For the text-containing cell, return its midpoint in (X, Y) coordinate format. 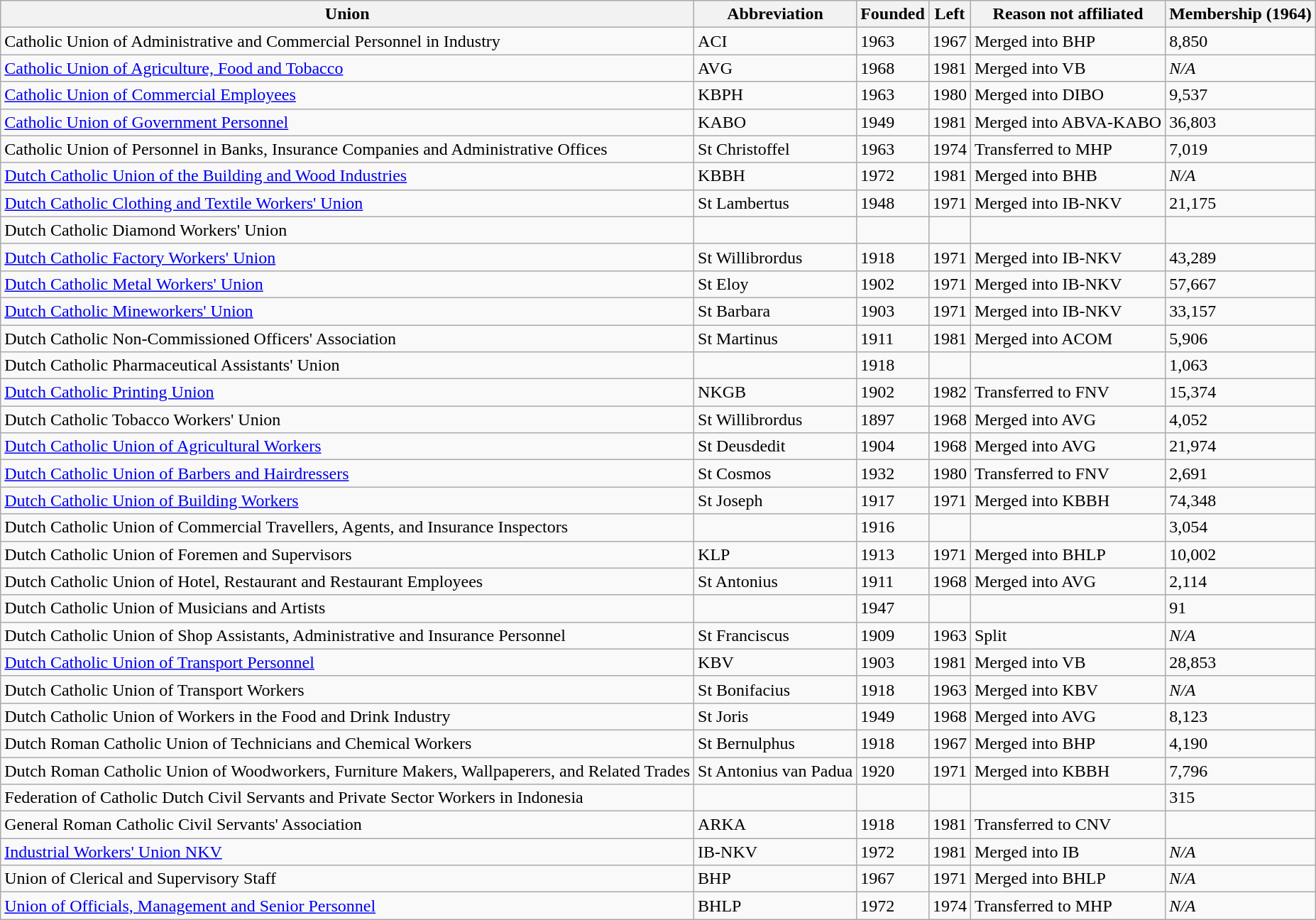
KBBH (775, 176)
Federation of Catholic Dutch Civil Servants and Private Sector Workers in Indonesia (348, 798)
315 (1241, 798)
Dutch Catholic Factory Workers' Union (348, 257)
91 (1241, 608)
ACI (775, 41)
Union of Clerical and Supervisory Staff (348, 879)
Dutch Roman Catholic Union of Technicians and Chemical Workers (348, 743)
1947 (893, 608)
7,796 (1241, 770)
Reason not affiliated (1068, 14)
5,906 (1241, 339)
St Bernulphus (775, 743)
NKGB (775, 393)
74,348 (1241, 500)
10,002 (1241, 554)
1,063 (1241, 366)
Catholic Union of Government Personnel (348, 122)
Merged into DIBO (1068, 95)
St Joris (775, 716)
1917 (893, 500)
St Deusdedit (775, 447)
Dutch Roman Catholic Union of Woodworkers, Furniture Makers, Wallpaperers, and Related Trades (348, 770)
ARKA (775, 825)
57,667 (1241, 284)
7,019 (1241, 149)
28,853 (1241, 662)
General Roman Catholic Civil Servants' Association (348, 825)
Catholic Union of Personnel in Banks, Insurance Companies and Administrative Offices (348, 149)
St Barbara (775, 311)
Merged into ABVA-KABO (1068, 122)
8,123 (1241, 716)
Catholic Union of Commercial Employees (348, 95)
1920 (893, 770)
1897 (893, 420)
Left (950, 14)
KLP (775, 554)
KABO (775, 122)
4,052 (1241, 420)
Merged into KBV (1068, 689)
St Eloy (775, 284)
Dutch Catholic Union of Building Workers (348, 500)
Abbreviation (775, 14)
BHP (775, 879)
Dutch Catholic Tobacco Workers' Union (348, 420)
Catholic Union of Agriculture, Food and Tobacco (348, 68)
2,114 (1241, 581)
Dutch Catholic Union of Workers in the Food and Drink Industry (348, 716)
KBPH (775, 95)
Dutch Catholic Union of Transport Personnel (348, 662)
Dutch Catholic Union of the Building and Wood Industries (348, 176)
St Bonifacius (775, 689)
36,803 (1241, 122)
Merged into IB (1068, 852)
9,537 (1241, 95)
St Antonius van Padua (775, 770)
4,190 (1241, 743)
Dutch Catholic Union of Shop Assistants, Administrative and Insurance Personnel (348, 635)
Union of Officials, Management and Senior Personnel (348, 906)
Dutch Catholic Diamond Workers' Union (348, 230)
1948 (893, 203)
Transferred to CNV (1068, 825)
Merged into ACOM (1068, 339)
Dutch Catholic Non-Commissioned Officers' Association (348, 339)
Dutch Catholic Union of Agricultural Workers (348, 447)
Dutch Catholic Union of Hotel, Restaurant and Restaurant Employees (348, 581)
St Antonius (775, 581)
St Christoffel (775, 149)
AVG (775, 68)
21,974 (1241, 447)
1904 (893, 447)
21,175 (1241, 203)
Union (348, 14)
BHLP (775, 906)
Catholic Union of Administrative and Commercial Personnel in Industry (348, 41)
Split (1068, 635)
43,289 (1241, 257)
Membership (1964) (1241, 14)
Dutch Catholic Printing Union (348, 393)
Industrial Workers' Union NKV (348, 852)
33,157 (1241, 311)
St Lambertus (775, 203)
2,691 (1241, 473)
Dutch Catholic Union of Transport Workers (348, 689)
1909 (893, 635)
Dutch Catholic Union of Commercial Travellers, Agents, and Insurance Inspectors (348, 527)
Dutch Catholic Union of Musicians and Artists (348, 608)
15,374 (1241, 393)
IB-NKV (775, 852)
St Franciscus (775, 635)
Dutch Catholic Union of Foremen and Supervisors (348, 554)
1932 (893, 473)
1982 (950, 393)
1916 (893, 527)
St Cosmos (775, 473)
St Joseph (775, 500)
1913 (893, 554)
Dutch Catholic Metal Workers' Union (348, 284)
Merged into BHB (1068, 176)
Dutch Catholic Clothing and Textile Workers' Union (348, 203)
3,054 (1241, 527)
8,850 (1241, 41)
Dutch Catholic Mineworkers' Union (348, 311)
KBV (775, 662)
Dutch Catholic Union of Barbers and Hairdressers (348, 473)
Dutch Catholic Pharmaceutical Assistants' Union (348, 366)
St Martinus (775, 339)
Founded (893, 14)
